From the cell containing the given text, extract its center point as [x, y] coordinate. 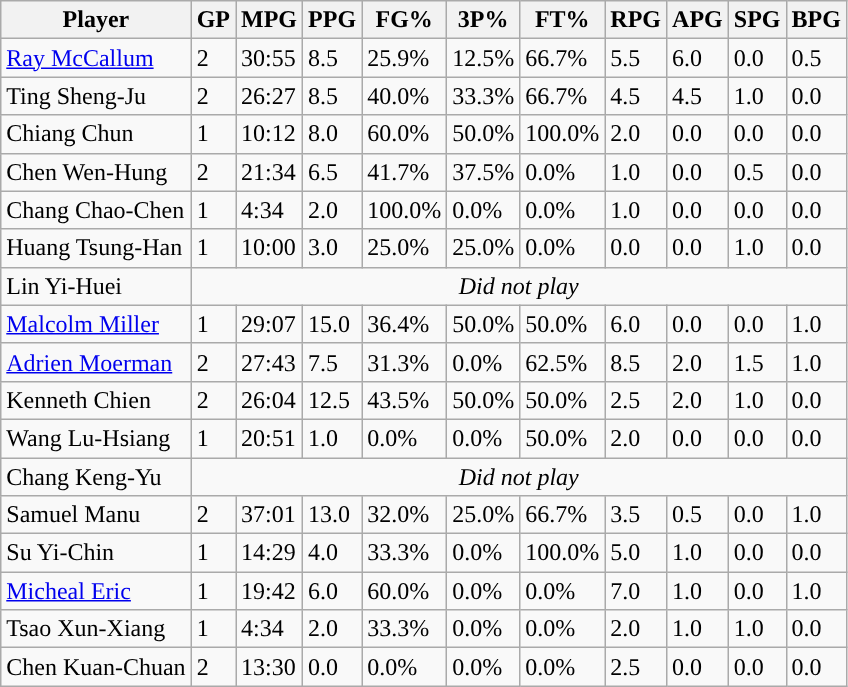
SPG [757, 20]
21:34 [270, 172]
12.5% [484, 58]
Su Yi-Chin [96, 553]
Lin Yi-Huei [96, 286]
Player [96, 20]
Ting Sheng-Ju [96, 96]
12.5 [332, 400]
MPG [270, 20]
40.0% [404, 96]
30:55 [270, 58]
BPG [816, 20]
20:51 [270, 438]
25.9% [404, 58]
19:42 [270, 591]
4.0 [332, 553]
3.0 [332, 248]
RPG [636, 20]
10:12 [270, 134]
3P% [484, 20]
29:07 [270, 324]
14:29 [270, 553]
Malcolm Miller [96, 324]
PPG [332, 20]
Kenneth Chien [96, 400]
Chiang Chun [96, 134]
1.5 [757, 362]
Tsao Xun-Xiang [96, 629]
FG% [404, 20]
27:43 [270, 362]
Wang Lu-Hsiang [96, 438]
APG [698, 20]
Micheal Eric [96, 591]
31.3% [404, 362]
26:04 [270, 400]
37:01 [270, 515]
7.0 [636, 591]
13:30 [270, 667]
6.5 [332, 172]
FT% [562, 20]
7.5 [332, 362]
43.5% [404, 400]
Huang Tsung-Han [96, 248]
Samuel Manu [96, 515]
26:27 [270, 96]
Adrien Moerman [96, 362]
Chen Wen-Hung [96, 172]
36.4% [404, 324]
32.0% [404, 515]
37.5% [484, 172]
13.0 [332, 515]
Chang Chao-Chen [96, 210]
15.0 [332, 324]
8.0 [332, 134]
5.0 [636, 553]
Chang Keng-Yu [96, 477]
3.5 [636, 515]
62.5% [562, 362]
5.5 [636, 58]
Ray McCallum [96, 58]
GP [213, 20]
10:00 [270, 248]
41.7% [404, 172]
Chen Kuan-Chuan [96, 667]
